Detect which cell encompasses the target text, then output its [x, y] center coordinate. 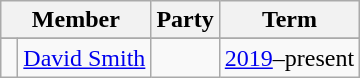
David Smith [84, 58]
Member [76, 20]
Party [185, 20]
2019–present [289, 58]
Term [289, 20]
